Extract the [x, y] coordinate from the center of the cell holding the provided text.  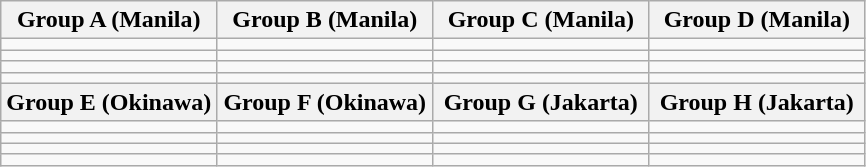
Group C (Manila) [541, 20]
Group F (Okinawa) [325, 102]
Group B (Manila) [325, 20]
Group E (Okinawa) [109, 102]
Group D (Manila) [757, 20]
Group H (Jakarta) [757, 102]
Group A (Manila) [109, 20]
Group G (Jakarta) [541, 102]
